Output the (x, y) coordinate of the center of the cell containing the given text.  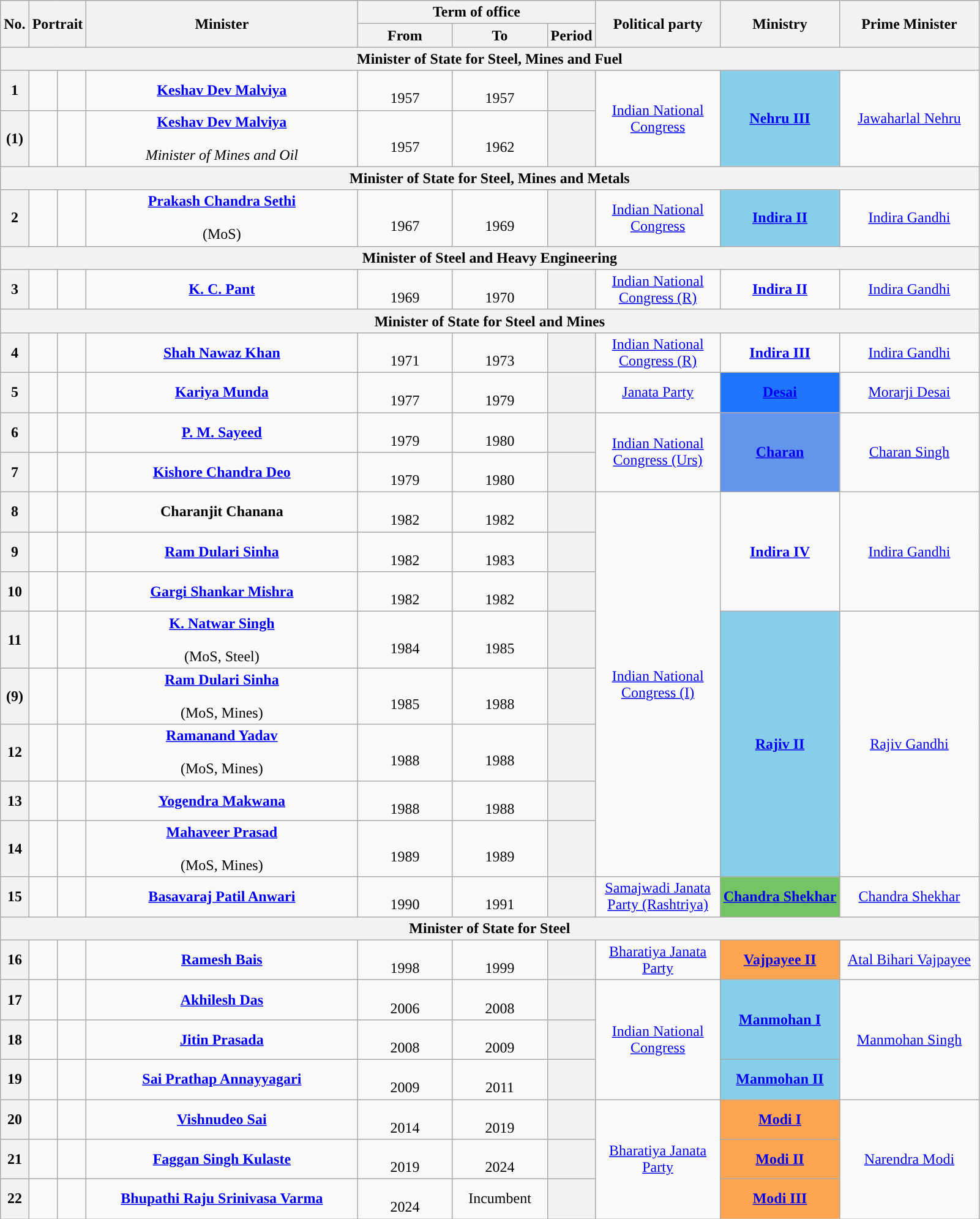
2 (15, 218)
Charan Singh (910, 452)
9 (15, 552)
Ramesh Bais (222, 960)
Vishnudeo Sai (222, 1119)
Mahaveer Prasad(MoS, Mines) (222, 849)
Minister of State for Steel, Mines and Fuel (490, 59)
Shah Nawaz Khan (222, 353)
1998 (405, 960)
Nehru III (780, 119)
Bhupathi Raju Srinivasa Varma (222, 1199)
21 (15, 1160)
13 (15, 801)
Ram Dulari Sinha(MoS, Mines) (222, 696)
1977 (405, 392)
1962 (499, 138)
Indira IV (780, 552)
18 (15, 1040)
1971 (405, 353)
Desai (780, 392)
Manmohan I (780, 1019)
Period (572, 36)
Rajiv Gandhi (910, 745)
5 (15, 392)
Charan (780, 452)
Political party (657, 24)
1991 (499, 896)
Sai Prathap Annayyagari (222, 1079)
Jitin Prasada (222, 1040)
Modi III (780, 1199)
Indian National Congress (I) (657, 685)
Term of office (476, 12)
1983 (499, 552)
Rajiv II (780, 745)
Akhilesh Das (222, 999)
Minister of State for Steel, Mines and Metals (490, 178)
Keshav Dev Malviya (222, 91)
From (405, 36)
10 (15, 591)
Vajpayee II (780, 960)
K. C. Pant (222, 289)
Janata Party (657, 392)
Ram Dulari Sinha (222, 552)
Minister of State for Steel (490, 928)
2011 (499, 1079)
P. M. Sayeed (222, 432)
1967 (405, 218)
Narendra Modi (910, 1160)
Atal Bihari Vajpayee (910, 960)
16 (15, 960)
19 (15, 1079)
Modi I (780, 1119)
Minister of Steel and Heavy Engineering (490, 258)
To (499, 36)
Basavaraj Patil Anwari (222, 896)
4 (15, 353)
1990 (405, 896)
1984 (405, 640)
11 (15, 640)
(1) (15, 138)
Faggan Singh Kulaste (222, 1160)
Ministry (780, 24)
Indian National Congress (Urs) (657, 452)
Incumbent (499, 1199)
Gargi Shankar Mishra (222, 591)
12 (15, 752)
1999 (499, 960)
Manmohan II (780, 1079)
Keshav Dev MalviyaMinister of Mines and Oil (222, 138)
1973 (499, 353)
7 (15, 473)
No. (15, 24)
20 (15, 1119)
Minister of State for Steel and Mines (490, 321)
17 (15, 999)
15 (15, 896)
K. Natwar Singh(MoS, Steel) (222, 640)
Indira III (780, 353)
Morarji Desai (910, 392)
Modi II (780, 1160)
2014 (405, 1119)
Charanjit Chanana (222, 512)
1970 (499, 289)
Prakash Chandra Sethi(MoS) (222, 218)
Portrait (58, 24)
1 (15, 91)
(9) (15, 696)
14 (15, 849)
Yogendra Makwana (222, 801)
2006 (405, 999)
Kariya Munda (222, 392)
3 (15, 289)
Manmohan Singh (910, 1040)
Kishore Chandra Deo (222, 473)
6 (15, 432)
Minister (222, 24)
22 (15, 1199)
8 (15, 512)
Samajwadi Janata Party (Rashtriya) (657, 896)
Ramanand Yadav(MoS, Mines) (222, 752)
Prime Minister (910, 24)
Jawaharlal Nehru (910, 119)
